Search for the cell housing the specified text and yield its [x, y] center coordinate. 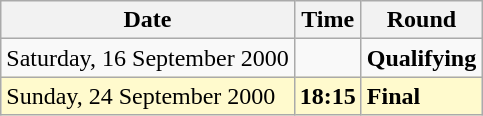
Date [148, 20]
18:15 [328, 96]
Saturday, 16 September 2000 [148, 58]
Time [328, 20]
Qualifying [421, 58]
Round [421, 20]
Final [421, 96]
Sunday, 24 September 2000 [148, 96]
